Return (X, Y) of the center of cell containing provided text 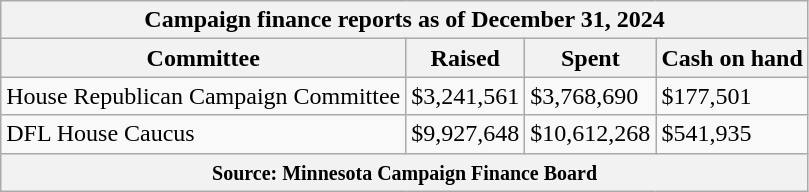
$541,935 (732, 134)
Cash on hand (732, 58)
$3,241,561 (466, 96)
$9,927,648 (466, 134)
Raised (466, 58)
$10,612,268 (590, 134)
DFL House Caucus (204, 134)
Committee (204, 58)
$3,768,690 (590, 96)
$177,501 (732, 96)
Campaign finance reports as of December 31, 2024 (405, 20)
Spent (590, 58)
House Republican Campaign Committee (204, 96)
Source: Minnesota Campaign Finance Board (405, 172)
